Extract the [x, y] coordinate from the center of the cell holding the provided text.  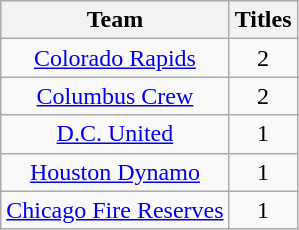
Titles [263, 20]
Team [115, 20]
Colorado Rapids [115, 58]
D.C. United [115, 134]
Houston Dynamo [115, 172]
Chicago Fire Reserves [115, 210]
Columbus Crew [115, 96]
